For the text-containing cell, return its midpoint in [X, Y] coordinate format. 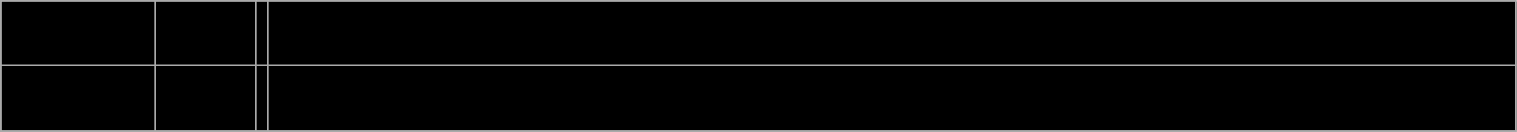
Defense [206, 34]
Tanner Gates [78, 34]
Skated for the Anaheim Lady DucksWas a two-sport star, having participated in lacrosse at El Camino High School [892, 34]
Eleri Mackay [78, 98]
Forward [206, 98]
